Return (x, y) of the center of cell containing provided text 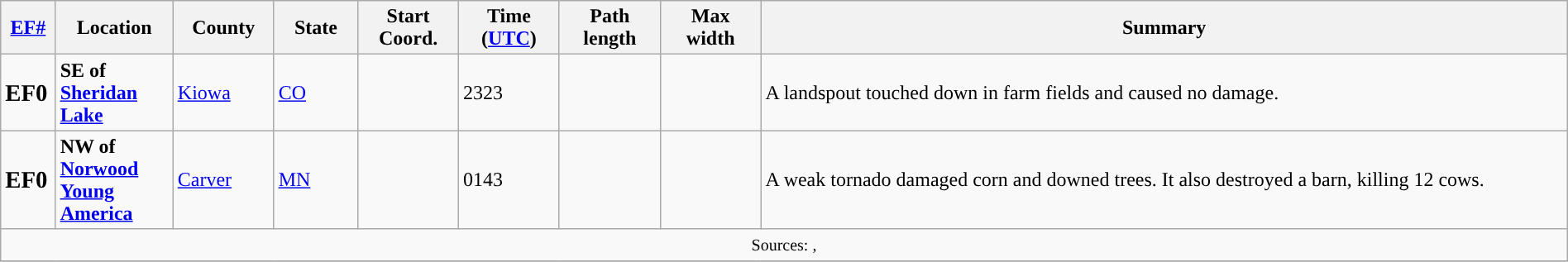
A landspout touched down in farm fields and caused no damage. (1164, 93)
0143 (509, 180)
SE of Sheridan Lake (114, 93)
State (316, 28)
County (223, 28)
Location (114, 28)
CO (316, 93)
A weak tornado damaged corn and downed trees. It also destroyed a barn, killing 12 cows. (1164, 180)
EF# (28, 28)
Carver (223, 180)
Start Coord. (409, 28)
Time (UTC) (509, 28)
MN (316, 180)
Max width (710, 28)
Path length (610, 28)
NW of Norwood Young America (114, 180)
Kiowa (223, 93)
Summary (1164, 28)
2323 (509, 93)
Sources: , (784, 245)
